Determine the [X, Y] coordinate at the center of the cell enclosing the given text.  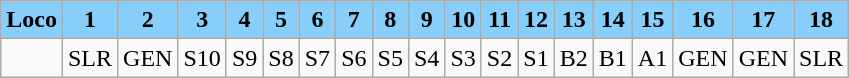
S8 [281, 58]
B1 [612, 58]
9 [426, 20]
10 [463, 20]
1 [90, 20]
7 [354, 20]
S6 [354, 58]
12 [536, 20]
16 [703, 20]
8 [390, 20]
S9 [244, 58]
Loco [32, 20]
S1 [536, 58]
17 [763, 20]
2 [148, 20]
6 [317, 20]
4 [244, 20]
3 [202, 20]
A1 [652, 58]
S10 [202, 58]
S4 [426, 58]
14 [612, 20]
S5 [390, 58]
S3 [463, 58]
S7 [317, 58]
B2 [574, 58]
11 [499, 20]
S2 [499, 58]
13 [574, 20]
18 [822, 20]
15 [652, 20]
5 [281, 20]
